Determine the [X, Y] coordinate at the center of the cell enclosing the given text.  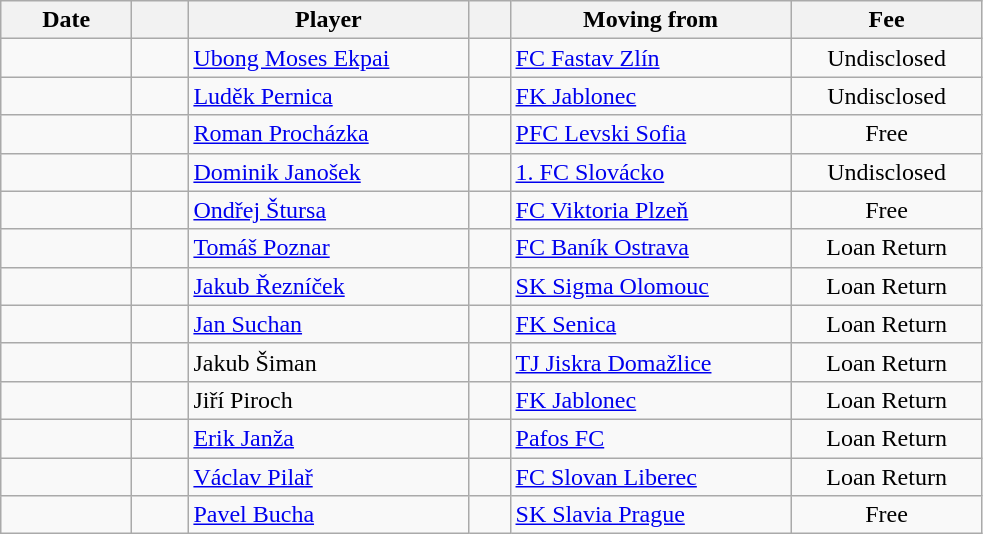
Pavel Bucha [328, 515]
Fee [886, 20]
Jiří Piroch [328, 400]
FC Slovan Liberec [650, 477]
FC Fastav Zlín [650, 58]
Dominik Janošek [328, 172]
1. FC Slovácko [650, 172]
SK Sigma Olomouc [650, 286]
SK Slavia Prague [650, 515]
FK Senica [650, 324]
TJ Jiskra Domažlice [650, 362]
Tomáš Poznar [328, 248]
Ondřej Štursa [328, 210]
Jan Suchan [328, 324]
Moving from [650, 20]
Roman Procházka [328, 134]
Luděk Pernica [328, 96]
Player [328, 20]
Pafos FC [650, 438]
Jakub Šiman [328, 362]
Václav Pilař [328, 477]
FC Baník Ostrava [650, 248]
PFC Levski Sofia [650, 134]
Date [66, 20]
FC Viktoria Plzeň [650, 210]
Erik Janža [328, 438]
Jakub Řezníček [328, 286]
Ubong Moses Ekpai [328, 58]
